From the cell containing the given text, extract its center point as (x, y) coordinate. 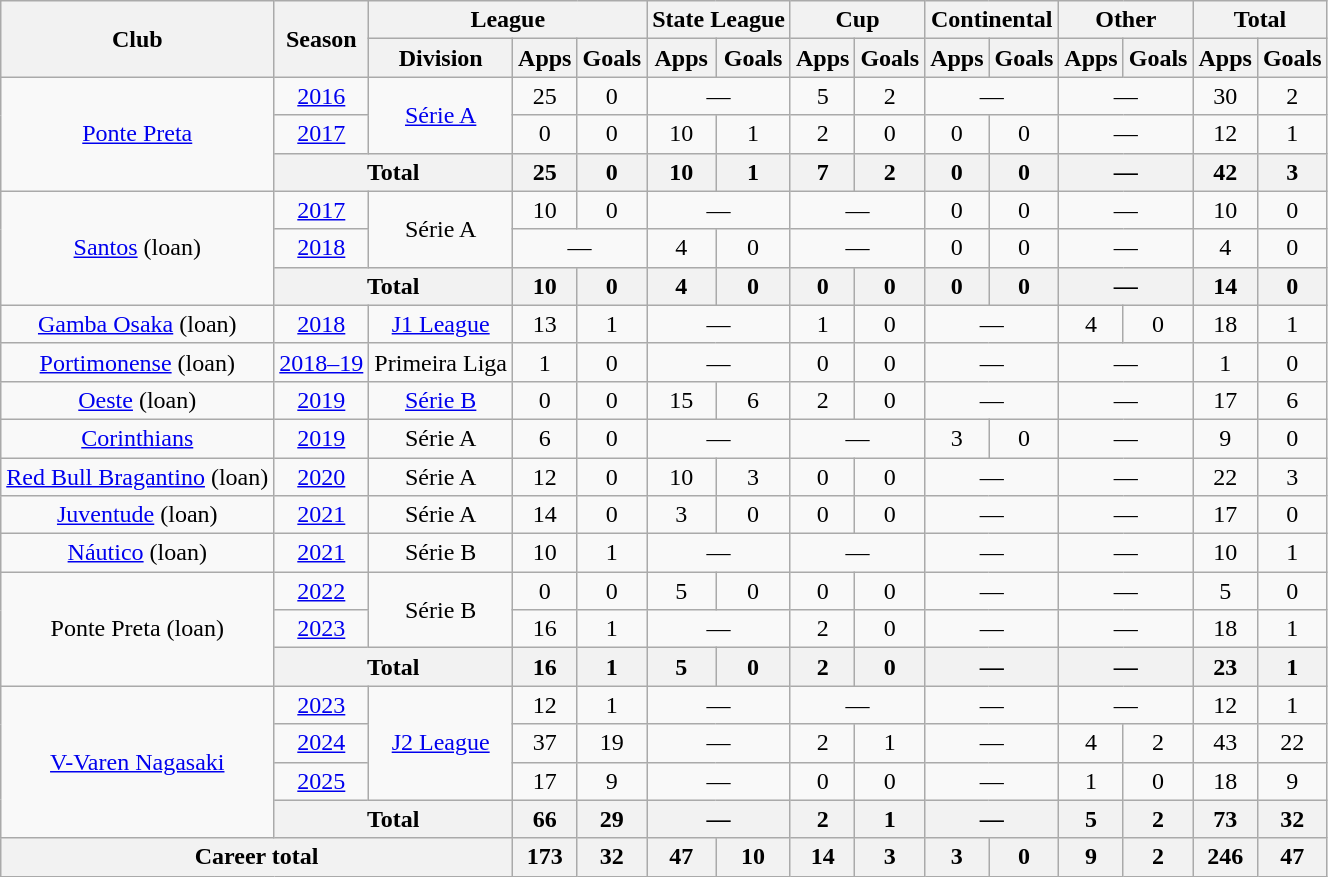
Gamba Osaka (loan) (138, 324)
173 (545, 857)
Club (138, 39)
Season (322, 39)
43 (1225, 743)
Other (1126, 20)
246 (1225, 857)
Ponte Preta (138, 134)
J2 League (441, 743)
19 (612, 743)
66 (545, 819)
V-Varen Nagasaki (138, 762)
Career total (257, 857)
State League (719, 20)
J1 League (441, 324)
2018–19 (322, 362)
37 (545, 743)
Continental (992, 20)
73 (1225, 819)
2022 (322, 591)
Cup (857, 20)
7 (822, 172)
2025 (322, 781)
Corinthians (138, 438)
29 (612, 819)
Náutico (loan) (138, 553)
Division (441, 58)
2016 (322, 96)
15 (682, 400)
Santos (loan) (138, 248)
Primeira Liga (441, 362)
13 (545, 324)
Juventude (loan) (138, 515)
Ponte Preta (loan) (138, 629)
42 (1225, 172)
League (508, 20)
Oeste (loan) (138, 400)
Portimonense (loan) (138, 362)
2024 (322, 743)
2020 (322, 477)
Red Bull Bragantino (loan) (138, 477)
30 (1225, 96)
23 (1225, 667)
